Determine the (X, Y) coordinate at the center of the cell enclosing the given text.  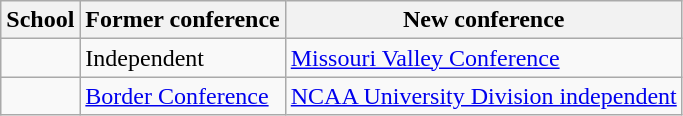
School (40, 20)
NCAA University Division independent (484, 96)
New conference (484, 20)
Independent (182, 58)
Former conference (182, 20)
Border Conference (182, 96)
Missouri Valley Conference (484, 58)
